Find where the given text appears and provide that cell's center as [X, Y] coordinate. 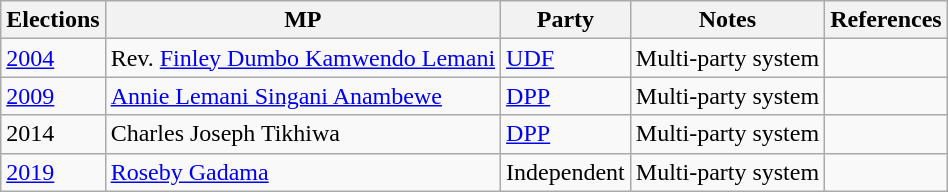
Notes [727, 20]
Roseby Gadama [302, 172]
2004 [53, 58]
Rev. Finley Dumbo Kamwendo Lemani [302, 58]
2019 [53, 172]
MP [302, 20]
Independent [566, 172]
2009 [53, 96]
Elections [53, 20]
UDF [566, 58]
References [886, 20]
2014 [53, 134]
Party [566, 20]
Charles Joseph Tikhiwa [302, 134]
Annie Lemani Singani Anambewe [302, 96]
